For the text-containing cell, return its midpoint in (x, y) coordinate format. 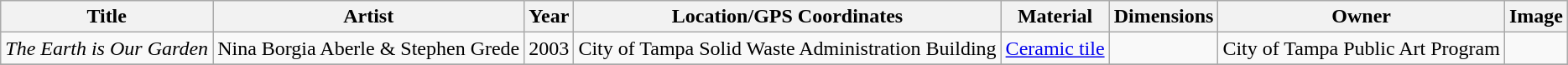
Year (549, 17)
2003 (549, 48)
Material (1055, 17)
Location/GPS Coordinates (787, 17)
Owner (1362, 17)
Title (107, 17)
Nina Borgia Aberle & Stephen Grede (369, 48)
Dimensions (1164, 17)
Artist (369, 17)
Image (1535, 17)
The Earth is Our Garden (107, 48)
City of Tampa Solid Waste Administration Building (787, 48)
City of Tampa Public Art Program (1362, 48)
Ceramic tile (1055, 48)
